Search for the cell housing the specified text and yield its [x, y] center coordinate. 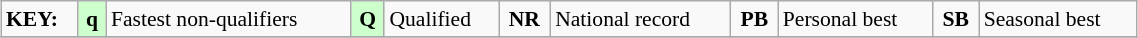
Personal best [856, 19]
KEY: [40, 19]
PB [754, 19]
Fastest non-qualifiers [228, 19]
SB [956, 19]
NR [524, 19]
q [92, 19]
Qualified [441, 19]
Q [368, 19]
Seasonal best [1058, 19]
National record [640, 19]
